Search for the cell housing the specified text and yield its (X, Y) center coordinate. 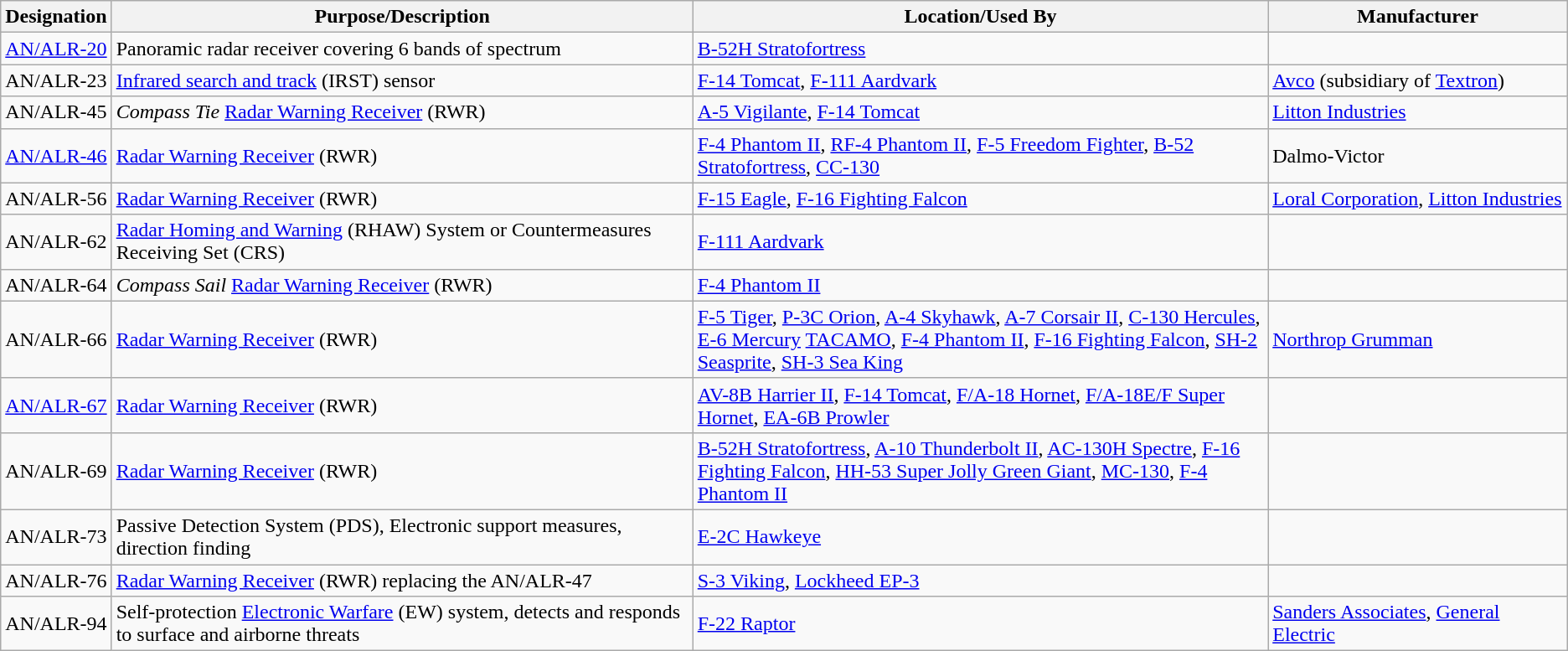
F-22 Raptor (980, 623)
AN/ALR-66 (56, 339)
Self-protection Electronic Warfare (EW) system, detects and responds to surface and airborne threats (402, 623)
AN/ALR-69 (56, 471)
Designation (56, 17)
F-14 Tomcat, F-111 Aardvark (980, 80)
F-111 Aardvark (980, 241)
Radar Homing and Warning (RHAW) System or Countermeasures Receiving Set (CRS) (402, 241)
Location/Used By (980, 17)
Northrop Grumman (1418, 339)
AV-8B Harrier II, F-14 Tomcat, F/A-18 Hornet, F/A-18E/F Super Hornet, EA-6B Prowler (980, 406)
Avco (subsidiary of Textron) (1418, 80)
AN/ALR-73 (56, 536)
E-2C Hawkeye (980, 536)
Manufacturer (1418, 17)
F-4 Phantom II (980, 285)
F-15 Eagle, F-16 Fighting Falcon (980, 199)
Radar Warning Receiver (RWR) replacing the AN/ALR-47 (402, 581)
AN/ALR-94 (56, 623)
Loral Corporation, Litton Industries (1418, 199)
AN/ALR-64 (56, 285)
Compass Tie Radar Warning Receiver (RWR) (402, 112)
AN/ALR-46 (56, 156)
Dalmo-Victor (1418, 156)
B-52H Stratofortress, A-10 Thunderbolt II, AC-130H Spectre, F-16 Fighting Falcon, HH-53 Super Jolly Green Giant, MC-130, F-4 Phantom II (980, 471)
Compass Sail Radar Warning Receiver (RWR) (402, 285)
AN/ALR-62 (56, 241)
Sanders Associates, General Electric (1418, 623)
S-3 Viking, Lockheed EP-3 (980, 581)
AN/ALR-45 (56, 112)
B-52H Stratofortress (980, 49)
Panoramic radar receiver covering 6 bands of spectrum (402, 49)
Infrared search and track (IRST) sensor (402, 80)
Litton Industries (1418, 112)
F-4 Phantom II, RF-4 Phantom II, F-5 Freedom Fighter, B-52 Stratofortress, CC-130 (980, 156)
Purpose/Description (402, 17)
AN/ALR-76 (56, 581)
AN/ALR-20 (56, 49)
AN/ALR-56 (56, 199)
AN/ALR-67 (56, 406)
Passive Detection System (PDS), Electronic support measures, direction finding (402, 536)
A-5 Vigilante, F-14 Tomcat (980, 112)
AN/ALR-23 (56, 80)
